Locate the cell with the specified text and output its [X, Y] center coordinate. 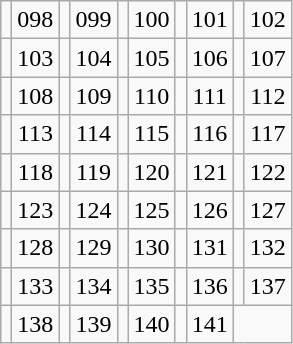
138 [36, 324]
106 [210, 58]
110 [152, 96]
119 [94, 172]
124 [94, 210]
117 [268, 134]
125 [152, 210]
123 [36, 210]
103 [36, 58]
108 [36, 96]
114 [94, 134]
131 [210, 248]
135 [152, 286]
128 [36, 248]
099 [94, 20]
100 [152, 20]
111 [210, 96]
140 [152, 324]
113 [36, 134]
122 [268, 172]
139 [94, 324]
112 [268, 96]
132 [268, 248]
126 [210, 210]
115 [152, 134]
136 [210, 286]
116 [210, 134]
130 [152, 248]
101 [210, 20]
129 [94, 248]
109 [94, 96]
120 [152, 172]
107 [268, 58]
141 [210, 324]
134 [94, 286]
137 [268, 286]
121 [210, 172]
105 [152, 58]
127 [268, 210]
133 [36, 286]
102 [268, 20]
104 [94, 58]
118 [36, 172]
098 [36, 20]
